Provide the (X, Y) coordinate of the cell's center where the given text is located.  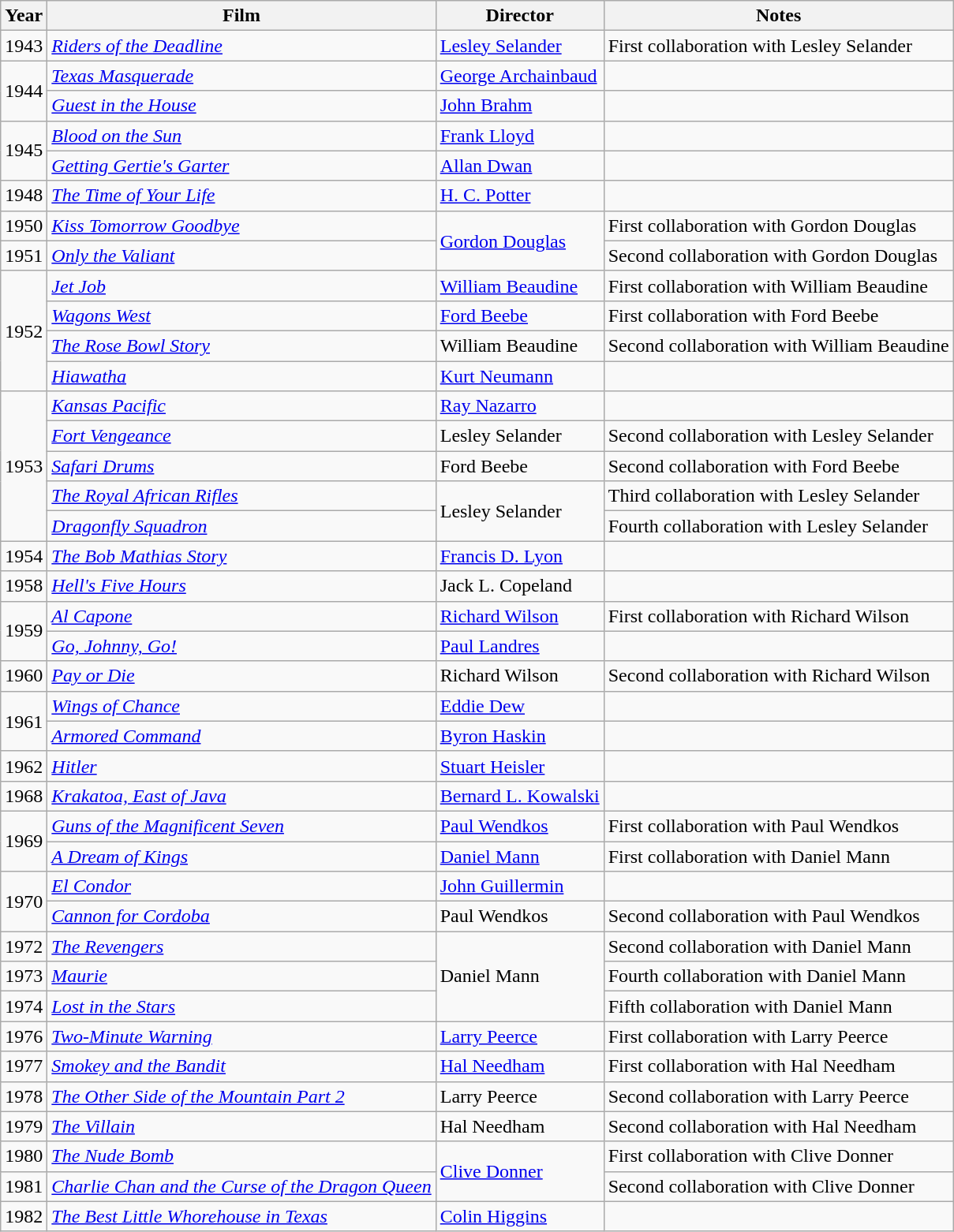
Fort Vengeance (241, 436)
The Royal African Rifles (241, 496)
Fourth collaboration with Daniel Mann (778, 976)
Third collaboration with Lesley Selander (778, 496)
Safari Drums (241, 466)
The Nude Bomb (241, 1156)
A Dream of Kings (241, 856)
George Archainbaud (519, 76)
Film (241, 16)
Jet Job (241, 286)
El Condor (241, 887)
The Time of Your Life (241, 196)
Bernard L. Kowalski (519, 796)
1944 (24, 91)
Year (24, 16)
1943 (24, 46)
Second collaboration with Larry Peerce (778, 1096)
1972 (24, 946)
1945 (24, 151)
Fifth collaboration with Daniel Mann (778, 1006)
Getting Gertie's Garter (241, 166)
1948 (24, 196)
Colin Higgins (519, 1216)
Riders of the Deadline (241, 46)
Second collaboration with Richard Wilson (778, 676)
Notes (778, 16)
1959 (24, 631)
Second collaboration with Hal Needham (778, 1126)
1969 (24, 841)
Guns of the Magnificent Seven (241, 826)
1978 (24, 1096)
Allan Dwan (519, 166)
Two-Minute Warning (241, 1036)
Eddie Dew (519, 706)
The Revengers (241, 946)
1951 (24, 256)
Armored Command (241, 736)
First collaboration with Paul Wendkos (778, 826)
The Other Side of the Mountain Part 2 (241, 1096)
Jack L. Copeland (519, 586)
1980 (24, 1156)
Charlie Chan and the Curse of the Dragon Queen (241, 1186)
Only the Valiant (241, 256)
1981 (24, 1186)
Kansas Pacific (241, 406)
Second collaboration with Ford Beebe (778, 466)
Lost in the Stars (241, 1006)
The Bob Mathias Story (241, 556)
First collaboration with Ford Beebe (778, 315)
Texas Masquerade (241, 76)
Krakatoa, East of Java (241, 796)
1960 (24, 676)
The Best Little Whorehouse in Texas (241, 1216)
First collaboration with Clive Donner (778, 1156)
1974 (24, 1006)
Wings of Chance (241, 706)
1982 (24, 1216)
First collaboration with Gordon Douglas (778, 226)
First collaboration with Larry Peerce (778, 1036)
Frank Lloyd (519, 136)
Second collaboration with Daniel Mann (778, 946)
Smokey and the Bandit (241, 1066)
1953 (24, 466)
Ray Nazarro (519, 406)
1979 (24, 1126)
Blood on the Sun (241, 136)
Maurie (241, 976)
Hell's Five Hours (241, 586)
The Villain (241, 1126)
1952 (24, 330)
Hitler (241, 766)
Second collaboration with William Beaudine (778, 345)
The Rose Bowl Story (241, 345)
Cannon for Cordoba (241, 917)
Francis D. Lyon (519, 556)
John Guillermin (519, 887)
Wagons West (241, 315)
First collaboration with Daniel Mann (778, 856)
Stuart Heisler (519, 766)
Director (519, 16)
1970 (24, 902)
H. C. Potter (519, 196)
Dragonfly Squadron (241, 526)
Paul Landres (519, 646)
Second collaboration with Gordon Douglas (778, 256)
First collaboration with William Beaudine (778, 286)
Byron Haskin (519, 736)
1977 (24, 1066)
1950 (24, 226)
1973 (24, 976)
Second collaboration with Paul Wendkos (778, 917)
Hiawatha (241, 376)
Clive Donner (519, 1171)
First collaboration with Lesley Selander (778, 46)
First collaboration with Richard Wilson (778, 616)
1962 (24, 766)
Fourth collaboration with Lesley Selander (778, 526)
Guest in the House (241, 106)
1958 (24, 586)
1976 (24, 1036)
1961 (24, 721)
1968 (24, 796)
1954 (24, 556)
Pay or Die (241, 676)
First collaboration with Hal Needham (778, 1066)
Kiss Tomorrow Goodbye (241, 226)
Al Capone (241, 616)
Gordon Douglas (519, 241)
Second collaboration with Clive Donner (778, 1186)
Kurt Neumann (519, 376)
John Brahm (519, 106)
Go, Johnny, Go! (241, 646)
Second collaboration with Lesley Selander (778, 436)
